Return the [x, y] coordinate for the center point of the cell that contains the specified text.  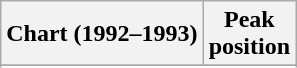
Chart (1992–1993) [102, 34]
Peakposition [249, 34]
